Return (X, Y) of the center of cell containing provided text 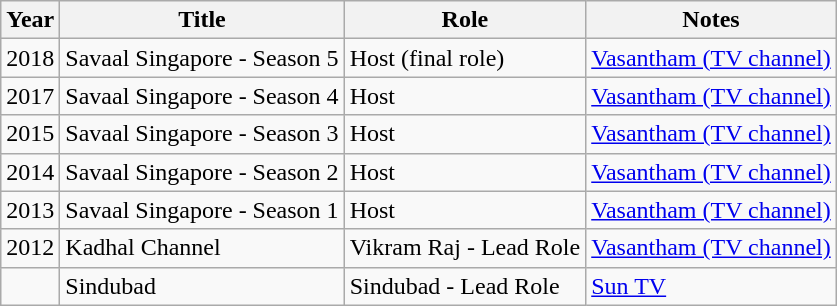
Savaal Singapore - Season 3 (202, 134)
2015 (30, 134)
Host (final role) (465, 58)
2013 (30, 210)
Sindubad (202, 286)
Title (202, 20)
Vikram Raj - Lead Role (465, 248)
Savaal Singapore - Season 2 (202, 172)
2017 (30, 96)
Savaal Singapore - Season 5 (202, 58)
Sindubad - Lead Role (465, 286)
Sun TV (712, 286)
2014 (30, 172)
Kadhal Channel (202, 248)
2018 (30, 58)
Savaal Singapore - Season 4 (202, 96)
Role (465, 20)
Notes (712, 20)
2012 (30, 248)
Year (30, 20)
Savaal Singapore - Season 1 (202, 210)
